Find where the given text appears and provide that cell's center as [x, y] coordinate. 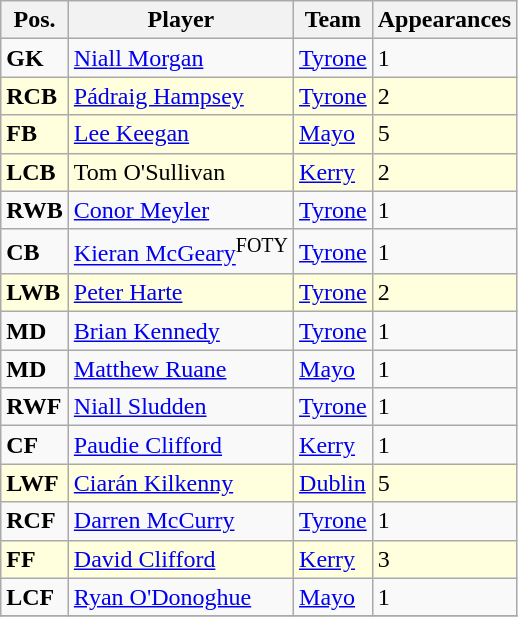
LCB [35, 172]
Darren McCurry [180, 521]
Pos. [35, 20]
Appearances [444, 20]
David Clifford [180, 559]
Kieran McGearyFOTY [180, 252]
CF [35, 445]
LWB [35, 293]
LCF [35, 597]
CB [35, 252]
Niall Morgan [180, 58]
RCB [35, 96]
Niall Sludden [180, 407]
Paudie Clifford [180, 445]
Peter Harte [180, 293]
FF [35, 559]
3 [444, 559]
RWB [35, 210]
Ciarán Kilkenny [180, 483]
Dublin [334, 483]
Ryan O'Donoghue [180, 597]
Matthew Ruane [180, 369]
Lee Keegan [180, 134]
Conor Meyler [180, 210]
Team [334, 20]
Player [180, 20]
RWF [35, 407]
Brian Kennedy [180, 331]
GK [35, 58]
Pádraig Hampsey [180, 96]
LWF [35, 483]
RCF [35, 521]
FB [35, 134]
Tom O'Sullivan [180, 172]
